For the text-containing cell, return its midpoint in [x, y] coordinate format. 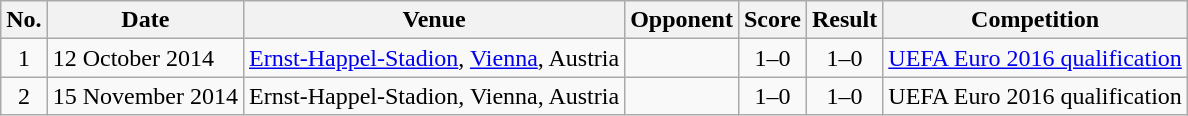
Score [772, 20]
Result [844, 20]
Venue [434, 20]
Competition [1036, 20]
2 [24, 96]
12 October 2014 [145, 58]
1 [24, 58]
15 November 2014 [145, 96]
Opponent [682, 20]
No. [24, 20]
Date [145, 20]
